Return the [X, Y] coordinate for the center point of the cell that contains the specified text.  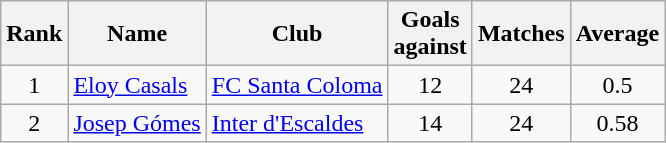
FC Santa Coloma [297, 85]
Matches [521, 34]
Inter d'Escaldes [297, 123]
Name [137, 34]
12 [430, 85]
Josep Gómes [137, 123]
1 [34, 85]
Goals against [430, 34]
2 [34, 123]
Club [297, 34]
0.58 [618, 123]
Rank [34, 34]
0.5 [618, 85]
14 [430, 123]
Eloy Casals [137, 85]
Average [618, 34]
